Detect which cell encompasses the target text, then output its (x, y) center coordinate. 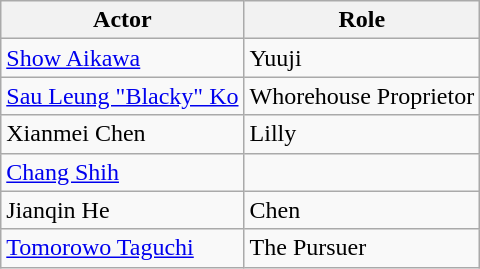
Chang Shih (122, 172)
Yuuji (362, 58)
Jianqin He (122, 210)
Sau Leung "Blacky" Ko (122, 96)
Actor (122, 20)
Show Aikawa (122, 58)
Role (362, 20)
Chen (362, 210)
Whorehouse Proprietor (362, 96)
Xianmei Chen (122, 134)
Lilly (362, 134)
Tomorowo Taguchi (122, 248)
The Pursuer (362, 248)
